Search for the cell housing the specified text and yield its (x, y) center coordinate. 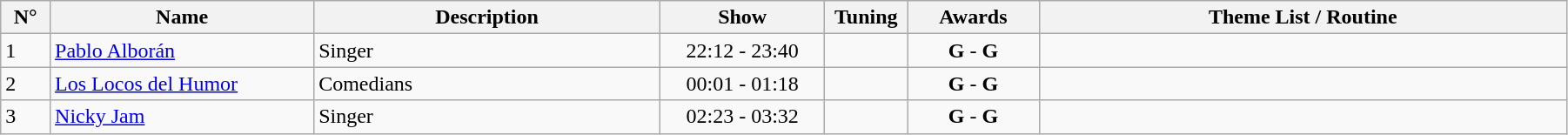
Name (183, 17)
22:12 - 23:40 (741, 51)
Show (741, 17)
Comedians (487, 84)
2 (26, 84)
02:23 - 03:32 (741, 117)
1 (26, 51)
Awards (974, 17)
Los Locos del Humor (183, 84)
Theme List / Routine (1303, 17)
3 (26, 117)
00:01 - 01:18 (741, 84)
N° (26, 17)
Description (487, 17)
Pablo Alborán (183, 51)
Tuning (867, 17)
Nicky Jam (183, 117)
